Locate the cell with the specified text and output its (x, y) center coordinate. 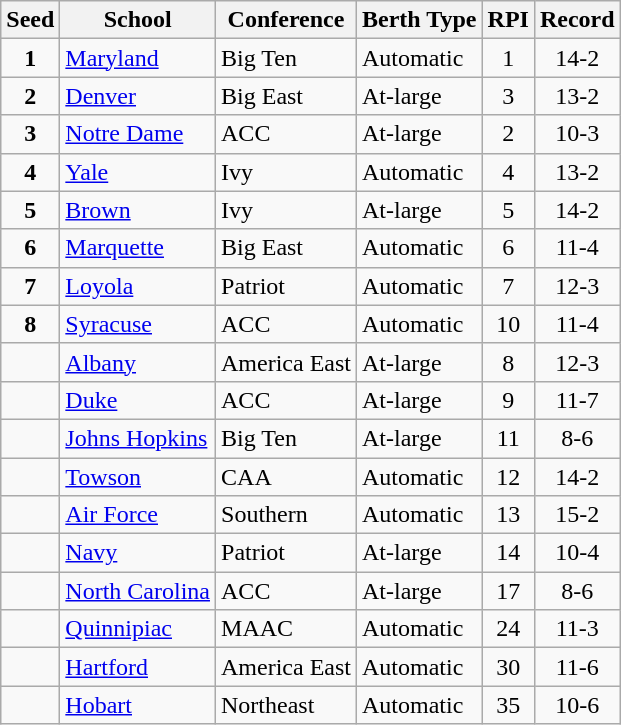
35 (508, 705)
10-4 (577, 553)
9 (508, 400)
MAAC (286, 629)
Maryland (138, 58)
17 (508, 591)
Notre Dame (138, 134)
Quinnipiac (138, 629)
Air Force (138, 515)
Record (577, 20)
11-3 (577, 629)
Denver (138, 96)
CAA (286, 477)
24 (508, 629)
11 (508, 438)
10 (508, 324)
Northeast (286, 705)
Johns Hopkins (138, 438)
RPI (508, 20)
Navy (138, 553)
10-6 (577, 705)
School (138, 20)
12 (508, 477)
14 (508, 553)
13 (508, 515)
Yale (138, 172)
Brown (138, 210)
Berth Type (420, 20)
15-2 (577, 515)
Loyola (138, 286)
Southern (286, 515)
Albany (138, 362)
11-6 (577, 667)
North Carolina (138, 591)
10-3 (577, 134)
11-7 (577, 400)
Hobart (138, 705)
Duke (138, 400)
Seed (30, 20)
Towson (138, 477)
Conference (286, 20)
Hartford (138, 667)
Syracuse (138, 324)
Marquette (138, 248)
30 (508, 667)
